Pinpoint the cell where the given text exists, returning its (x, y) midpoint coordinate. 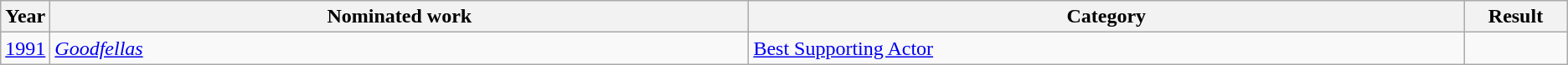
Goodfellas (400, 48)
1991 (25, 48)
Year (25, 17)
Best Supporting Actor (1106, 48)
Category (1106, 17)
Nominated work (400, 17)
Result (1516, 17)
